Locate the cell with the specified text and output its [x, y] center coordinate. 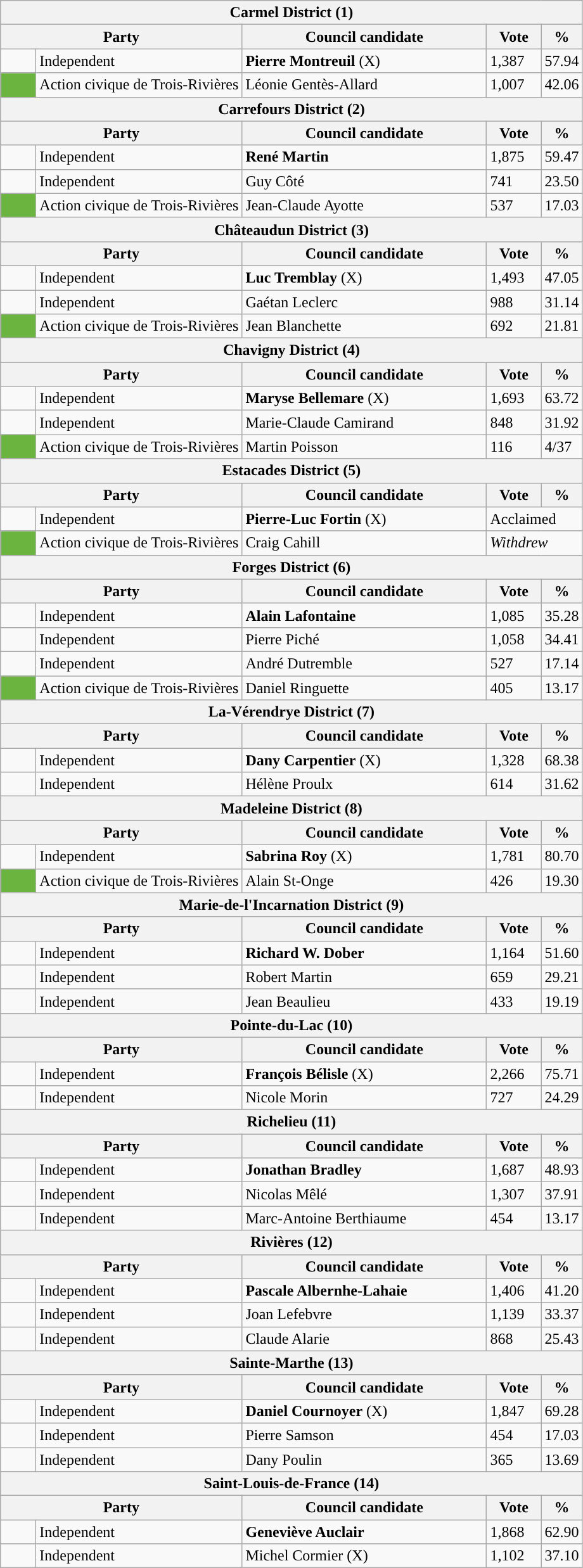
Daniel Ringuette [364, 687]
Pierre-Luc Fortin (X) [364, 519]
405 [514, 687]
62.90 [561, 1532]
Jean-Claude Ayotte [364, 205]
Estacades District (5) [291, 471]
527 [514, 663]
Daniel Cournoyer (X) [364, 1411]
80.70 [561, 857]
Gaétan Leclerc [364, 302]
1,307 [514, 1194]
727 [514, 1098]
Rivières (12) [291, 1242]
Hélène Proulx [364, 784]
Marie-Claude Camirand [364, 423]
Madeleine District (8) [291, 808]
Withdrew [535, 543]
René Martin [364, 157]
116 [514, 447]
4/37 [561, 447]
Forges District (6) [291, 567]
17.14 [561, 663]
1,387 [514, 61]
988 [514, 302]
1,085 [514, 615]
1,693 [514, 398]
Pascale Albernhe-Lahaie [364, 1291]
Luc Tremblay (X) [364, 277]
Dany Carpentier (X) [364, 760]
1,875 [514, 157]
75.71 [561, 1074]
34.41 [561, 639]
Pierre Samson [364, 1435]
La-Vérendrye District (7) [291, 712]
25.43 [561, 1339]
Pointe-du-Lac (10) [291, 1025]
Guy Côté [364, 181]
1,868 [514, 1532]
Richelieu (11) [291, 1122]
Acclaimed [535, 519]
42.06 [561, 85]
André Dutremble [364, 663]
1,139 [514, 1315]
1,328 [514, 760]
51.60 [561, 953]
35.28 [561, 615]
24.29 [561, 1098]
Claude Alarie [364, 1339]
Carmel District (1) [291, 13]
31.62 [561, 784]
1,847 [514, 1411]
659 [514, 977]
Chavigny District (4) [291, 350]
Saint-Louis-de-France (14) [291, 1484]
Marc-Antoine Berthiaume [364, 1218]
Dany Poulin [364, 1459]
François Bélisle (X) [364, 1074]
37.91 [561, 1194]
Pierre Montreuil (X) [364, 61]
Alain Lafontaine [364, 615]
23.50 [561, 181]
2,266 [514, 1074]
Robert Martin [364, 977]
47.05 [561, 277]
Pierre Piché [364, 639]
31.14 [561, 302]
Alain St-Onge [364, 881]
Sainte-Marthe (13) [291, 1363]
69.28 [561, 1411]
1,007 [514, 85]
19.19 [561, 1001]
848 [514, 423]
Jonathan Bradley [364, 1170]
Martin Poisson [364, 447]
1,102 [514, 1556]
Geneviève Auclair [364, 1532]
741 [514, 181]
Joan Lefebvre [364, 1315]
1,406 [514, 1291]
365 [514, 1459]
Richard W. Dober [364, 953]
Châteaudun District (3) [291, 229]
63.72 [561, 398]
Michel Cormier (X) [364, 1556]
426 [514, 881]
614 [514, 784]
Léonie Gentès-Allard [364, 85]
59.47 [561, 157]
Craig Cahill [364, 543]
Carrefours District (2) [291, 109]
48.93 [561, 1170]
692 [514, 326]
21.81 [561, 326]
Nicole Morin [364, 1098]
Nicolas Mêlé [364, 1194]
Sabrina Roy (X) [364, 857]
Jean Beaulieu [364, 1001]
29.21 [561, 977]
1,781 [514, 857]
868 [514, 1339]
19.30 [561, 881]
31.92 [561, 423]
1,164 [514, 953]
57.94 [561, 61]
37.10 [561, 1556]
13.69 [561, 1459]
41.20 [561, 1291]
Jean Blanchette [364, 326]
1,493 [514, 277]
Maryse Bellemare (X) [364, 398]
68.38 [561, 760]
537 [514, 205]
Marie-de-l'Incarnation District (9) [291, 905]
433 [514, 1001]
1,687 [514, 1170]
1,058 [514, 639]
33.37 [561, 1315]
